Pinpoint the cell where the given text exists, returning its (x, y) midpoint coordinate. 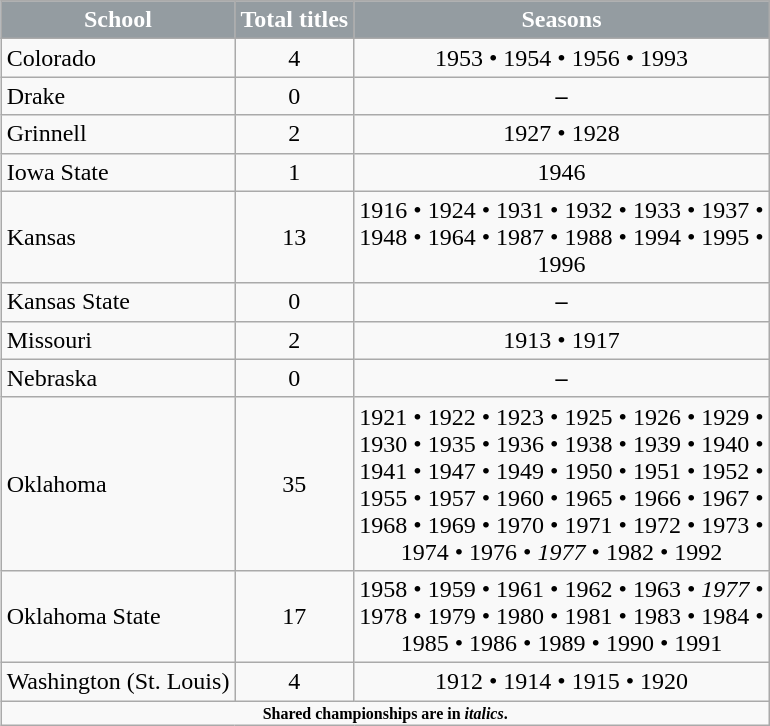
Kansas State (118, 302)
Iowa State (118, 172)
1913 • 1917 (562, 340)
Shared championships are in italics. (385, 712)
Grinnell (118, 134)
Drake (118, 96)
17 (294, 616)
1946 (562, 172)
1 (294, 172)
Nebraska (118, 378)
Kansas (118, 237)
Total titles (294, 20)
School (118, 20)
1912 • 1914 • 1915 • 1920 (562, 681)
Washington (St. Louis) (118, 681)
1916 • 1924 • 1931 • 1932 • 1933 • 1937 •1948 • 1964 • 1987 • 1988 • 1994 • 1995 •1996 (562, 237)
1927 • 1928 (562, 134)
Missouri (118, 340)
Oklahoma State (118, 616)
1953 • 1954 • 1956 • 1993 (562, 58)
35 (294, 484)
Seasons (562, 20)
13 (294, 237)
Colorado (118, 58)
1958 • 1959 • 1961 • 1962 • 1963 • 1977 •1978 • 1979 • 1980 • 1981 • 1983 • 1984 •1985 • 1986 • 1989 • 1990 • 1991 (562, 616)
Oklahoma (118, 484)
